Scan for the cell matching the given text and deliver its [x, y] coordinate at center. 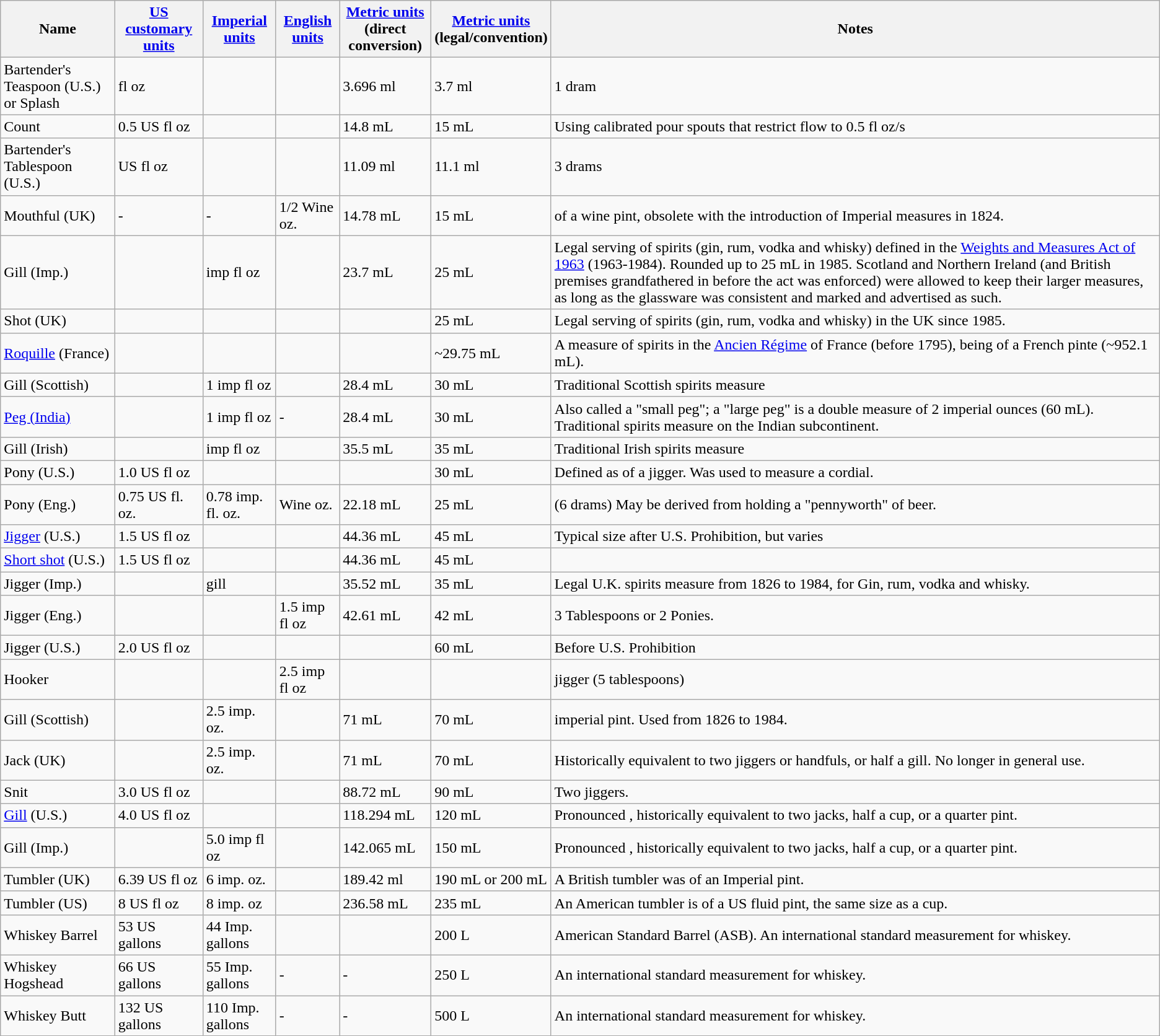
Tumbler (US) [58, 903]
11.1 ml [491, 167]
1/2 Wine oz. [307, 216]
An American tumbler is of a US fluid pint, the same size as a cup. [855, 903]
Also called a "small peg"; a "large peg" is a double measure of 2 imperial ounces (60 mL). Traditional spirits measure on the Indian subcontinent. [855, 416]
Name [58, 29]
189.42 ml [385, 879]
US fl oz [159, 167]
1.0 US fl oz [159, 472]
Snit [58, 792]
3.7 ml [491, 86]
35.52 mL [385, 584]
Peg (India) [58, 416]
Jigger (Imp.) [58, 584]
55 Imp. gallons [239, 975]
Historically equivalent to two jiggers or handfuls, or half a gill. No longer in general use. [855, 760]
US customary units [159, 29]
Shot (UK) [58, 321]
235 mL [491, 903]
Short shot (U.S.) [58, 560]
American Standard Barrel (ASB). An international standard measurement for whiskey. [855, 934]
1.5 imp fl oz [307, 616]
Metric units(direct conversion) [385, 29]
150 mL [491, 848]
60 mL [491, 647]
Tumbler (UK) [58, 879]
8 imp. oz [239, 903]
110 Imp. gallons [239, 1015]
Wine oz. [307, 504]
Notes [855, 29]
11.09 ml [385, 167]
0.5 US fl oz [159, 126]
imperial pint. Used from 1826 to 1984. [855, 720]
Defined as of a jigger. Was used to measure a cordial. [855, 472]
14.78 mL [385, 216]
23.7 mL [385, 273]
200 L [491, 934]
A measure of spirits in the Ancien Régime of France (before 1795), being of a French pinte (~952.1 mL). [855, 353]
Before U.S. Prohibition [855, 647]
3 drams [855, 167]
Imperial units [239, 29]
Jack (UK) [58, 760]
42.61 mL [385, 616]
Typical size after U.S. Prohibition, but varies [855, 537]
Gill (U.S.) [58, 815]
jigger (5 tablespoons) [855, 679]
English units [307, 29]
35.5 mL [385, 449]
Gill (Irish) [58, 449]
142.065 mL [385, 848]
A British tumbler was of an Imperial pint. [855, 879]
120 mL [491, 815]
0.78 imp. fl. oz. [239, 504]
5.0 imp fl oz [239, 848]
Legal U.K. spirits measure from 1826 to 1984, for Gin, rum, vodka and whisky. [855, 584]
Traditional Irish spirits measure [855, 449]
66 US gallons [159, 975]
6.39 US fl oz [159, 879]
53 US gallons [159, 934]
118.294 mL [385, 815]
Count [58, 126]
88.72 mL [385, 792]
6 imp. oz. [239, 879]
500 L [491, 1015]
190 mL or 200 mL [491, 879]
Pony (U.S.) [58, 472]
90 mL [491, 792]
236.58 mL [385, 903]
gill [239, 584]
132 US gallons [159, 1015]
~29.75 mL [491, 353]
250 L [491, 975]
14.8 mL [385, 126]
Metric units(legal/convention) [491, 29]
44 Imp. gallons [239, 934]
8 US fl oz [159, 903]
3.0 US fl oz [159, 792]
3 Tablespoons or 2 Ponies. [855, 616]
4.0 US fl oz [159, 815]
Jigger (Eng.) [58, 616]
1 dram [855, 86]
Roquille (France) [58, 353]
3.696 ml [385, 86]
42 mL [491, 616]
Traditional Scottish spirits measure [855, 385]
Bartender's Tablespoon (U.S.) [58, 167]
Hooker [58, 679]
Two jiggers. [855, 792]
22.18 mL [385, 504]
Legal serving of spirits (gin, rum, vodka and whisky) in the UK since 1985. [855, 321]
fl oz [159, 86]
of a wine pint, obsolete with the introduction of Imperial measures in 1824. [855, 216]
(6 drams) May be derived from holding a "pennyworth" of beer. [855, 504]
Using calibrated pour spouts that restrict flow to 0.5 fl oz/s [855, 126]
2.5 imp fl oz [307, 679]
0.75 US fl. oz. [159, 504]
2.0 US fl oz [159, 647]
Whiskey Barrel [58, 934]
Pony (Eng.) [58, 504]
Whiskey Butt [58, 1015]
Mouthful (UK) [58, 216]
Bartender's Teaspoon (U.S.) or Splash [58, 86]
Whiskey Hogshead [58, 975]
